Return [x, y] of the center of cell containing provided text 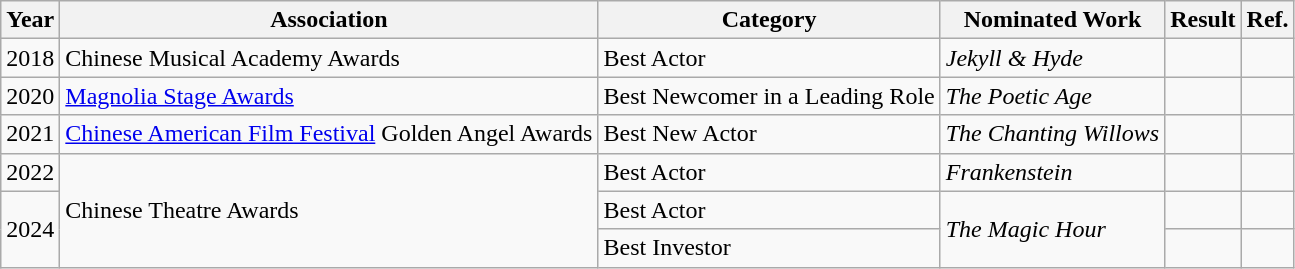
Jekyll & Hyde [1052, 58]
Chinese American Film Festival Golden Angel Awards [329, 134]
2018 [30, 58]
Result [1203, 20]
Best New Actor [769, 134]
Category [769, 20]
Best Investor [769, 248]
Frankenstein [1052, 172]
Association [329, 20]
Best Newcomer in a Leading Role [769, 96]
Nominated Work [1052, 20]
2021 [30, 134]
The Magic Hour [1052, 229]
Year [30, 20]
Ref. [1268, 20]
2020 [30, 96]
2022 [30, 172]
The Poetic Age [1052, 96]
Chinese Musical Academy Awards [329, 58]
Magnolia Stage Awards [329, 96]
The Chanting Willows [1052, 134]
Chinese Theatre Awards [329, 210]
2024 [30, 229]
